Detect which cell encompasses the target text, then output its (X, Y) center coordinate. 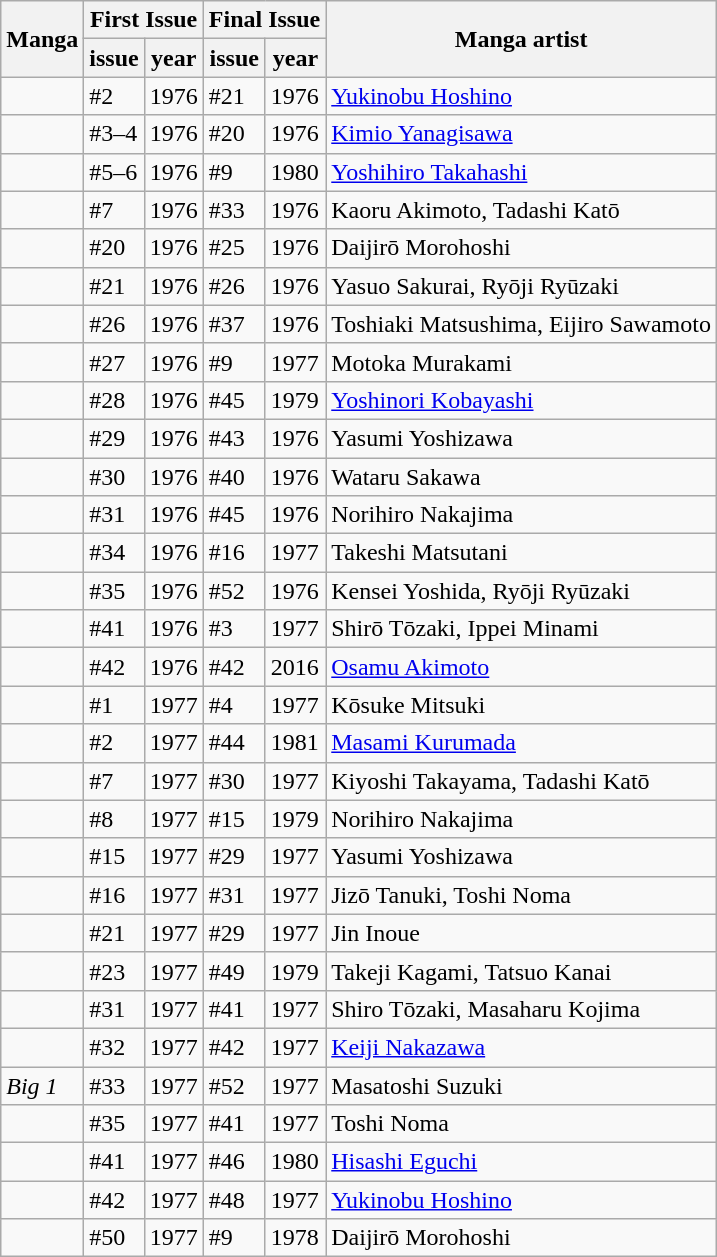
Kaoru Akimoto, Tadashi Katō (522, 210)
#3–4 (114, 134)
#46 (234, 1162)
Toshi Noma (522, 1124)
Masami Kurumada (522, 743)
#37 (234, 324)
Kimio Yanagisawa (522, 134)
Yoshinori Kobayashi (522, 400)
Takeji Kagami, Tatsuo Kanai (522, 971)
Final Issue (264, 20)
#25 (234, 248)
#32 (114, 1047)
1981 (296, 743)
#27 (114, 362)
#3 (234, 629)
Yoshihiro Takahashi (522, 172)
Manga artist (522, 39)
#1 (114, 705)
Jizō Tanuki, Toshi Noma (522, 895)
Wataru Sakawa (522, 477)
Jin Inoue (522, 933)
Kōsuke Mitsuki (522, 705)
#48 (234, 1200)
Shirō Tōzaki, Ippei Minami (522, 629)
1978 (296, 1238)
Kensei Yoshida, Ryōji Ryūzaki (522, 591)
Manga (42, 39)
Keiji Nakazawa (522, 1047)
Hisashi Eguchi (522, 1162)
Big 1 (42, 1085)
Yasuo Sakurai, Ryōji Ryūzaki (522, 286)
Takeshi Matsutani (522, 553)
#8 (114, 819)
First Issue (144, 20)
Shiro Tōzaki, Masaharu Kojima (522, 1009)
Masatoshi Suzuki (522, 1085)
#23 (114, 971)
#4 (234, 705)
#5–6 (114, 172)
Motoka Murakami (522, 362)
#40 (234, 477)
#28 (114, 400)
#43 (234, 438)
#34 (114, 553)
Toshiaki Matsushima, Eijiro Sawamoto (522, 324)
#49 (234, 971)
#44 (234, 743)
#50 (114, 1238)
2016 (296, 667)
Kiyoshi Takayama, Tadashi Katō (522, 781)
Osamu Akimoto (522, 667)
